Extract the (X, Y) coordinate from the center of the cell holding the provided text.  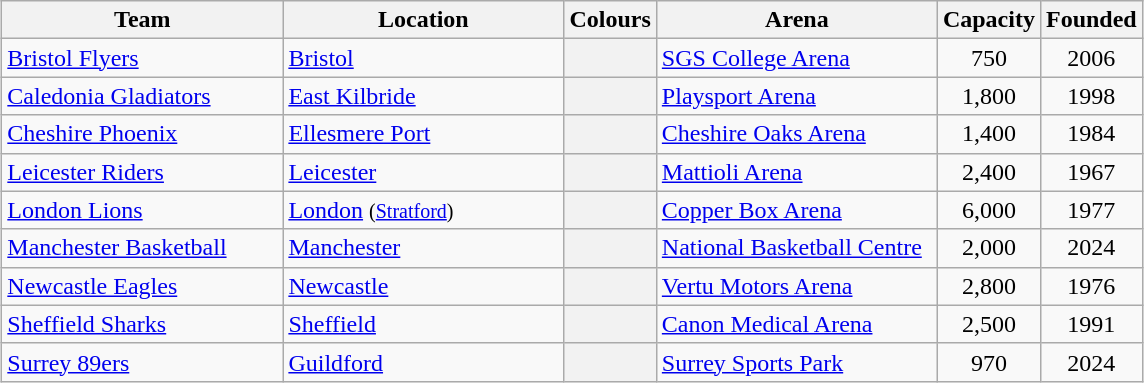
Location (424, 20)
1991 (1091, 324)
Manchester (424, 248)
Bristol Flyers (142, 58)
East Kilbride (424, 96)
2,500 (988, 324)
Colours (610, 20)
2,400 (988, 172)
1967 (1091, 172)
Mattioli Arena (796, 172)
Canon Medical Arena (796, 324)
1984 (1091, 134)
Guildford (424, 362)
London (Stratford) (424, 210)
750 (988, 58)
London Lions (142, 210)
Cheshire Oaks Arena (796, 134)
Playsport Arena (796, 96)
Leicester (424, 172)
Surrey 89ers (142, 362)
National Basketball Centre (796, 248)
Capacity (988, 20)
Surrey Sports Park (796, 362)
1998 (1091, 96)
1977 (1091, 210)
Leicester Riders (142, 172)
2,800 (988, 286)
Copper Box Arena (796, 210)
Caledonia Gladiators (142, 96)
Newcastle (424, 286)
Manchester Basketball (142, 248)
Vertu Motors Arena (796, 286)
SGS College Arena (796, 58)
Ellesmere Port (424, 134)
2,000 (988, 248)
2006 (1091, 58)
Arena (796, 20)
Founded (1091, 20)
1976 (1091, 286)
Bristol (424, 58)
Newcastle Eagles (142, 286)
1,800 (988, 96)
970 (988, 362)
Cheshire Phoenix (142, 134)
1,400 (988, 134)
Team (142, 20)
Sheffield (424, 324)
Sheffield Sharks (142, 324)
6,000 (988, 210)
